Determine the [X, Y] coordinate at the center of the cell enclosing the given text.  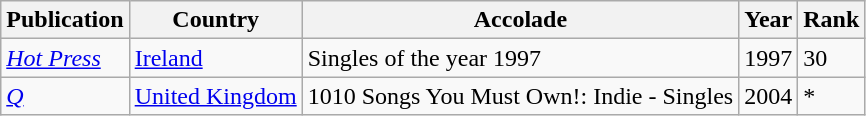
Hot Press [65, 58]
Ireland [216, 58]
* [832, 96]
1010 Songs You Must Own!: Indie - Singles [520, 96]
Singles of the year 1997 [520, 58]
Accolade [520, 20]
Country [216, 20]
1997 [768, 58]
30 [832, 58]
Year [768, 20]
Q [65, 96]
Rank [832, 20]
United Kingdom [216, 96]
Publication [65, 20]
2004 [768, 96]
